Return (X, Y) of the center of cell containing provided text 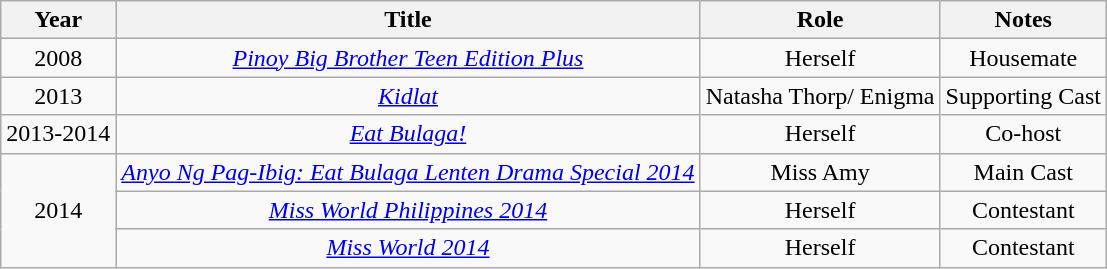
2008 (58, 58)
Miss World 2014 (408, 248)
Notes (1023, 20)
Main Cast (1023, 172)
Eat Bulaga! (408, 134)
Pinoy Big Brother Teen Edition Plus (408, 58)
Co-host (1023, 134)
2013-2014 (58, 134)
2013 (58, 96)
Kidlat (408, 96)
Title (408, 20)
Housemate (1023, 58)
Year (58, 20)
2014 (58, 210)
Natasha Thorp/ Enigma (820, 96)
Anyo Ng Pag-Ibig: Eat Bulaga Lenten Drama Special 2014 (408, 172)
Miss Amy (820, 172)
Supporting Cast (1023, 96)
Miss World Philippines 2014 (408, 210)
Role (820, 20)
